Return the [X, Y] coordinate for the center point of the cell that contains the specified text.  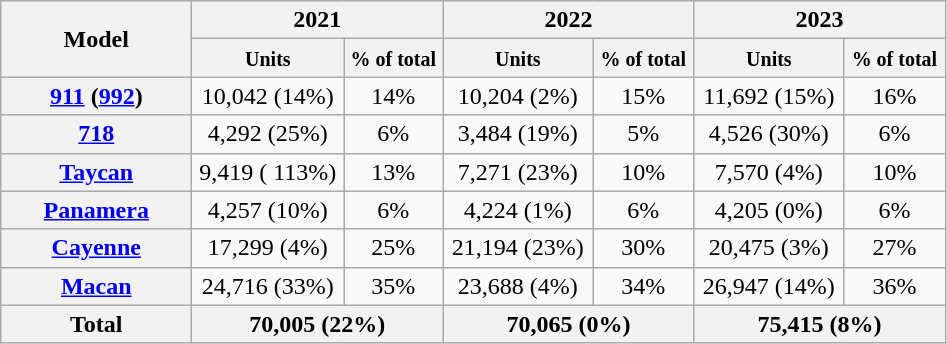
17,299 (4%) [268, 248]
Total [96, 324]
4,224 (1%) [518, 210]
15% [644, 96]
Model [96, 39]
70,065 (0%) [568, 324]
4,292 (25%) [268, 134]
3,484 (19%) [518, 134]
24,716 (33%) [268, 286]
4,526 (30%) [769, 134]
16% [894, 96]
7,271 (23%) [518, 172]
7,570 (4%) [769, 172]
Taycan [96, 172]
14% [394, 96]
25% [394, 248]
Panamera [96, 210]
26,947 (14%) [769, 286]
30% [644, 248]
Cayenne [96, 248]
9,419 ( 113%) [268, 172]
75,415 (8%) [820, 324]
Macan [96, 286]
10,042 (14%) [268, 96]
23,688 (4%) [518, 286]
4,205 (0%) [769, 210]
5% [644, 134]
2022 [568, 20]
35% [394, 286]
2023 [820, 20]
2021 [318, 20]
11,692 (15%) [769, 96]
20,475 (3%) [769, 248]
21,194 (23%) [518, 248]
34% [644, 286]
13% [394, 172]
70,005 (22%) [318, 324]
911 (992) [96, 96]
10,204 (2%) [518, 96]
36% [894, 286]
4,257 (10%) [268, 210]
718 [96, 134]
27% [894, 248]
